Capture the cell that displays the provided text and extract its [x, y] central coordinate. 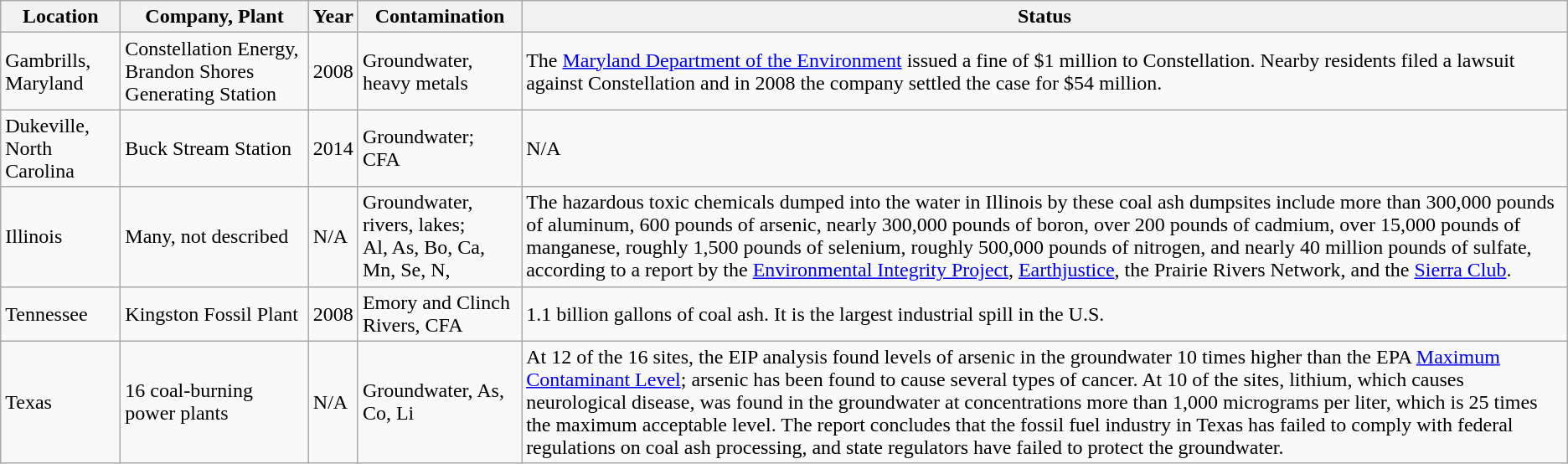
Groundwater, heavy metals [439, 71]
Groundwater; CFA [439, 148]
Gambrills, Maryland [60, 71]
Constellation Energy, Brandon Shores Generating Station [214, 71]
Year [333, 17]
Many, not described [214, 236]
Buck Stream Station [214, 148]
Company, Plant [214, 17]
Groundwater, As, Co, Li [439, 402]
Dukeville, North Carolina [60, 148]
Kingston Fossil Plant [214, 313]
2014 [333, 148]
Location [60, 17]
Tennessee [60, 313]
1.1 billion gallons of coal ash. It is the largest industrial spill in the U.S. [1045, 313]
Emory and Clinch Rivers, CFA [439, 313]
Texas [60, 402]
Groundwater, rivers, lakes;Al, As, Bo, Ca, Mn, Se, N, [439, 236]
Illinois [60, 236]
16 coal-burning power plants [214, 402]
Status [1045, 17]
Contamination [439, 17]
